Provide the (X, Y) coordinate of the cell's center where the given text is located.  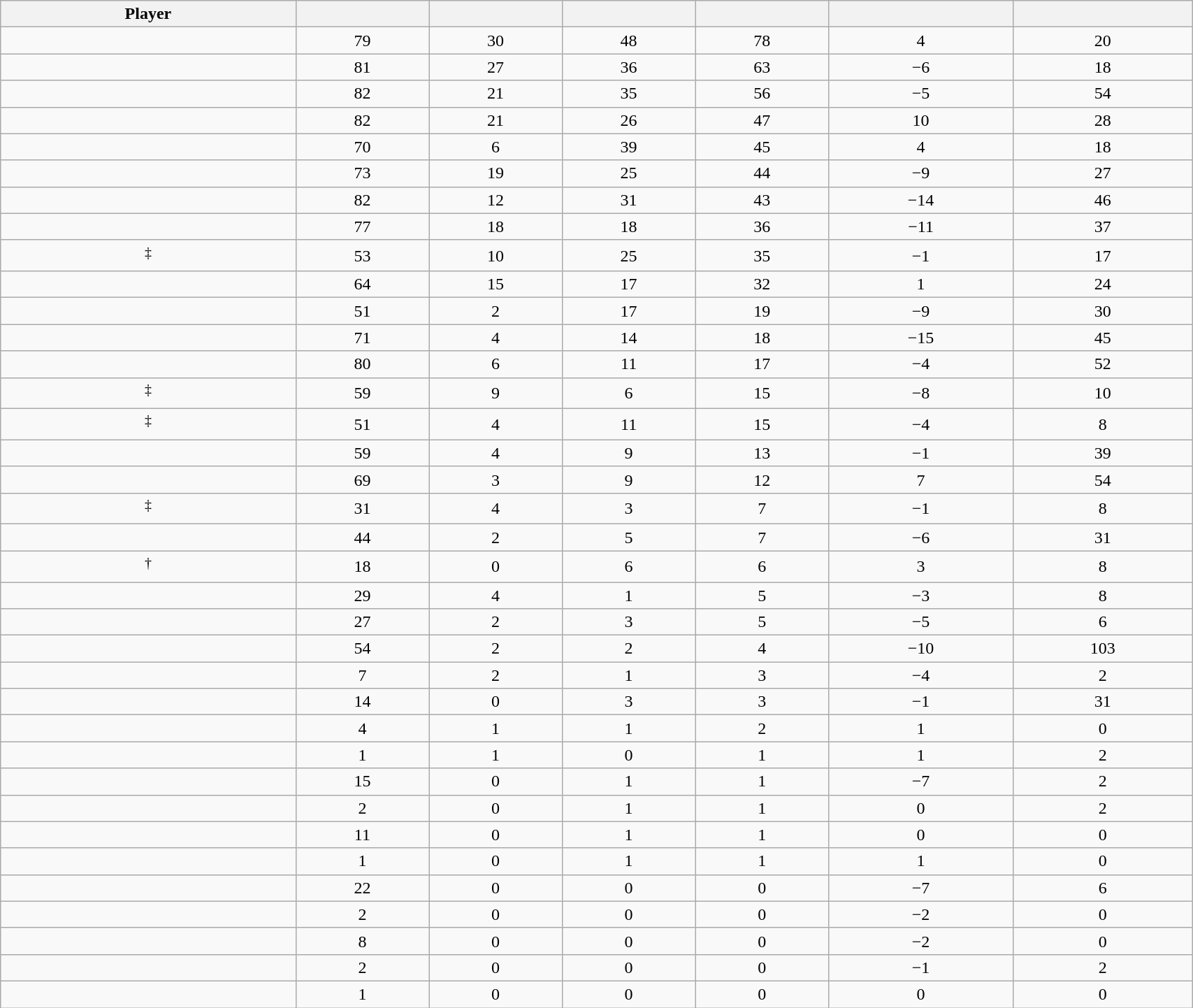
47 (762, 120)
† (148, 566)
43 (762, 200)
20 (1103, 41)
−14 (920, 200)
−8 (920, 393)
63 (762, 67)
32 (762, 285)
46 (1103, 200)
−10 (920, 649)
−3 (920, 596)
69 (362, 480)
80 (362, 364)
78 (762, 41)
37 (1103, 226)
53 (362, 256)
13 (762, 453)
24 (1103, 285)
Player (148, 14)
52 (1103, 364)
−15 (920, 338)
79 (362, 41)
73 (362, 173)
48 (629, 41)
103 (1103, 649)
77 (362, 226)
56 (762, 94)
81 (362, 67)
−11 (920, 226)
22 (362, 888)
70 (362, 147)
64 (362, 285)
29 (362, 596)
28 (1103, 120)
71 (362, 338)
26 (629, 120)
